Scan for the cell matching the given text and deliver its (x, y) coordinate at center. 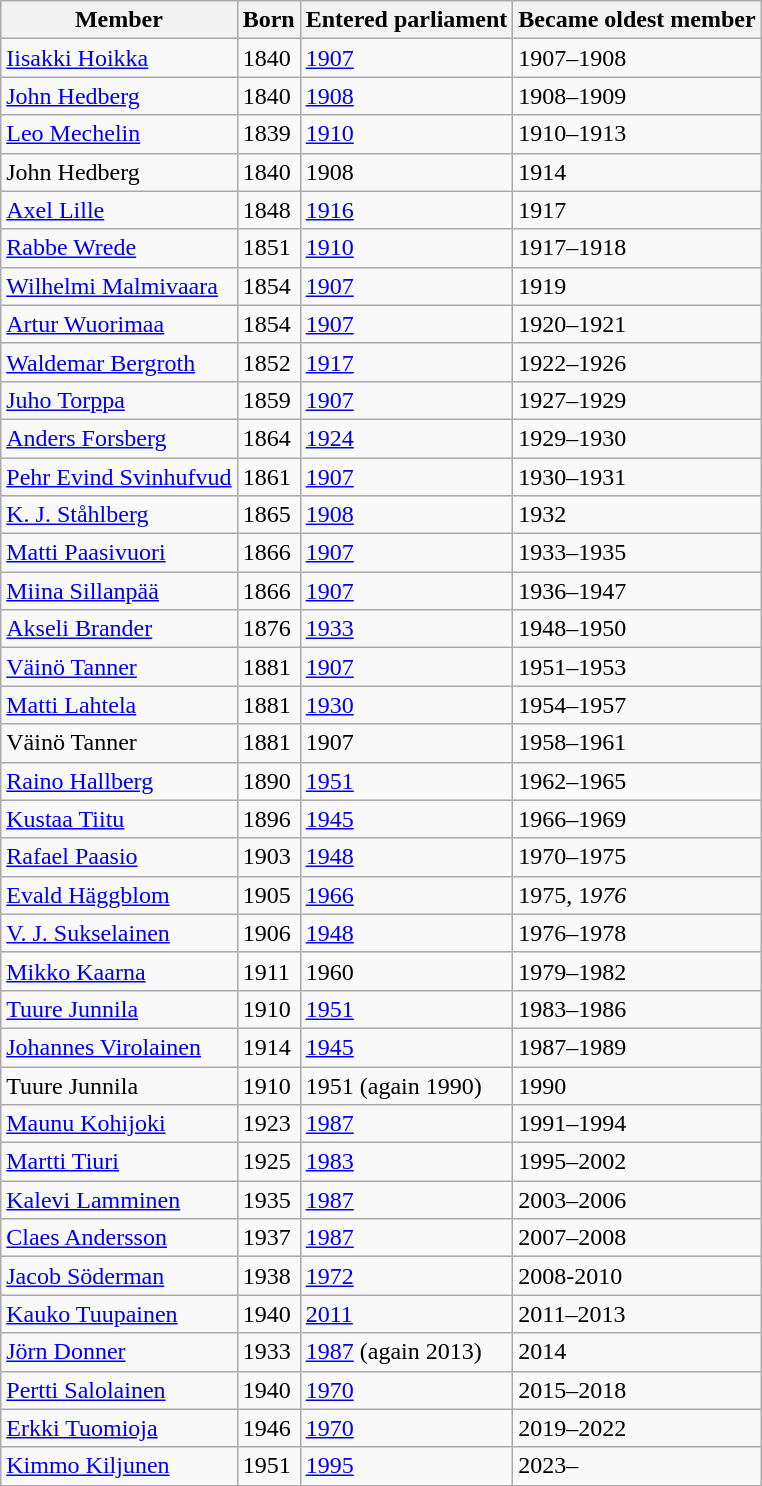
2011–2013 (637, 1314)
1864 (268, 438)
Jacob Söderman (119, 1276)
1962–1965 (637, 781)
1851 (268, 248)
1966–1969 (637, 819)
1920–1921 (637, 324)
Erkki Tuomioja (119, 1428)
K. J. Ståhlberg (119, 515)
1946 (268, 1428)
Miina Sillanpää (119, 591)
Born (268, 20)
Anders Forsberg (119, 438)
1972 (406, 1276)
1839 (268, 134)
Raino Hallberg (119, 781)
1954–1957 (637, 705)
1932 (637, 515)
Maunu Kohijoki (119, 1124)
Iisakki Hoikka (119, 58)
1976–1978 (637, 933)
Juho Torppa (119, 400)
1979–1982 (637, 971)
1937 (268, 1238)
1970–1975 (637, 857)
Waldemar Bergroth (119, 362)
Axel Lille (119, 210)
1865 (268, 515)
2007–2008 (637, 1238)
1911 (268, 971)
1896 (268, 819)
1990 (637, 1085)
1924 (406, 438)
Became oldest member (637, 20)
1983–1986 (637, 1009)
1951–1953 (637, 667)
2019–2022 (637, 1428)
1916 (406, 210)
1995–2002 (637, 1162)
Martti Tiuri (119, 1162)
Evald Häggblom (119, 895)
Pertti Salolainen (119, 1390)
Akseli Brander (119, 629)
Jörn Donner (119, 1352)
1930–1931 (637, 477)
1958–1961 (637, 743)
1861 (268, 477)
Mikko Kaarna (119, 971)
1936–1947 (637, 591)
1919 (637, 286)
2015–2018 (637, 1390)
Leo Mechelin (119, 134)
1987 (again 2013) (406, 1352)
Claes Andersson (119, 1238)
1995 (406, 1466)
Wilhelmi Malmivaara (119, 286)
Kauko Tuupainen (119, 1314)
1876 (268, 629)
Kustaa Tiitu (119, 819)
2011 (406, 1314)
1859 (268, 400)
Johannes Virolainen (119, 1047)
2008-2010 (637, 1276)
Kalevi Lamminen (119, 1200)
Kimmo Kiljunen (119, 1466)
1991–1994 (637, 1124)
V. J. Sukselainen (119, 933)
1960 (406, 971)
1910–1913 (637, 134)
1905 (268, 895)
1933–1935 (637, 553)
1917–1918 (637, 248)
1983 (406, 1162)
1927–1929 (637, 400)
Matti Paasivuori (119, 553)
1930 (406, 705)
Rabbe Wrede (119, 248)
2023– (637, 1466)
1907–1908 (637, 58)
2003–2006 (637, 1200)
1987–1989 (637, 1047)
Entered parliament (406, 20)
1848 (268, 210)
1948–1950 (637, 629)
1966 (406, 895)
Rafael Paasio (119, 857)
2014 (637, 1352)
1903 (268, 857)
Matti Lahtela (119, 705)
1890 (268, 781)
1925 (268, 1162)
Artur Wuorimaa (119, 324)
1852 (268, 362)
1951 (again 1990) (406, 1085)
1923 (268, 1124)
1922–1926 (637, 362)
1929–1930 (637, 438)
1906 (268, 933)
1938 (268, 1276)
1935 (268, 1200)
Pehr Evind Svinhufvud (119, 477)
1975, 1976 (637, 895)
1908–1909 (637, 96)
Member (119, 20)
